Provide the [x, y] coordinate of the cell's center where the given text is located.  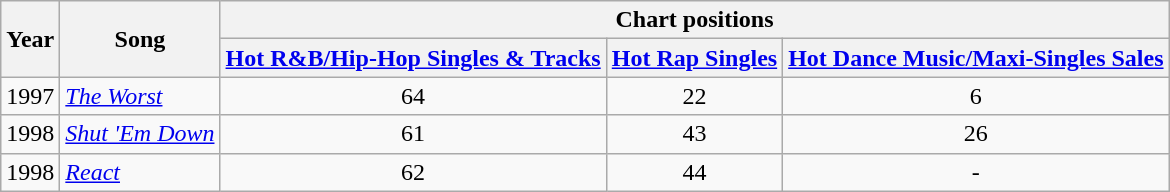
44 [694, 172]
Song [140, 39]
Year [30, 39]
64 [413, 96]
6 [976, 96]
43 [694, 134]
62 [413, 172]
Shut 'Em Down [140, 134]
React [140, 172]
The Worst [140, 96]
Hot Rap Singles [694, 58]
Chart positions [694, 20]
1997 [30, 96]
- [976, 172]
Hot Dance Music/Maxi-Singles Sales [976, 58]
26 [976, 134]
61 [413, 134]
Hot R&B/Hip-Hop Singles & Tracks [413, 58]
22 [694, 96]
